Pinpoint the cell where the given text exists, returning its [x, y] midpoint coordinate. 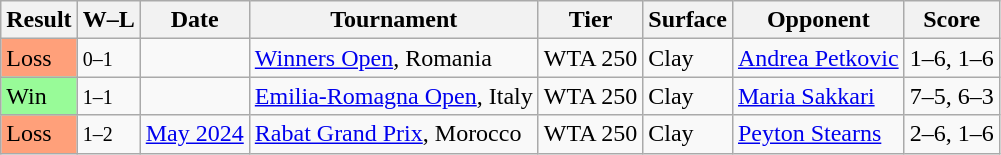
Tournament [394, 20]
0–1 [108, 58]
Result [39, 20]
Peyton Stearns [818, 134]
2–6, 1–6 [952, 134]
Win [39, 96]
Tier [590, 20]
Surface [688, 20]
1–1 [108, 96]
7–5, 6–3 [952, 96]
Emilia-Romagna Open, Italy [394, 96]
Maria Sakkari [818, 96]
Winners Open, Romania [394, 58]
Rabat Grand Prix, Morocco [394, 134]
1–2 [108, 134]
Date [194, 20]
W–L [108, 20]
Opponent [818, 20]
Andrea Petkovic [818, 58]
1–6, 1–6 [952, 58]
Score [952, 20]
May 2024 [194, 134]
